Locate the cell with the specified text and output its [X, Y] center coordinate. 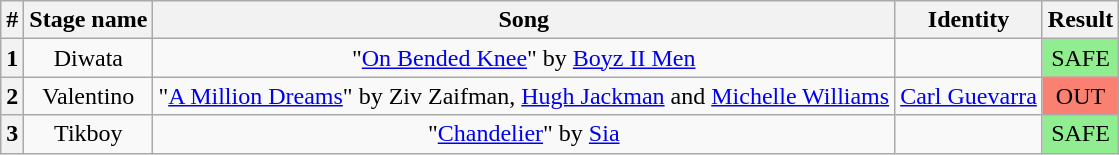
Diwata [88, 58]
Song [524, 20]
2 [12, 96]
"Chandelier" by Sia [524, 134]
1 [12, 58]
3 [12, 134]
Result [1080, 20]
Carl Guevarra [969, 96]
OUT [1080, 96]
# [12, 20]
Identity [969, 20]
Tikboy [88, 134]
Valentino [88, 96]
Stage name [88, 20]
"A Million Dreams" by Ziv Zaifman, Hugh Jackman and Michelle Williams [524, 96]
"On Bended Knee" by Boyz II Men [524, 58]
